Find where the given text appears and provide that cell's center as [X, Y] coordinate. 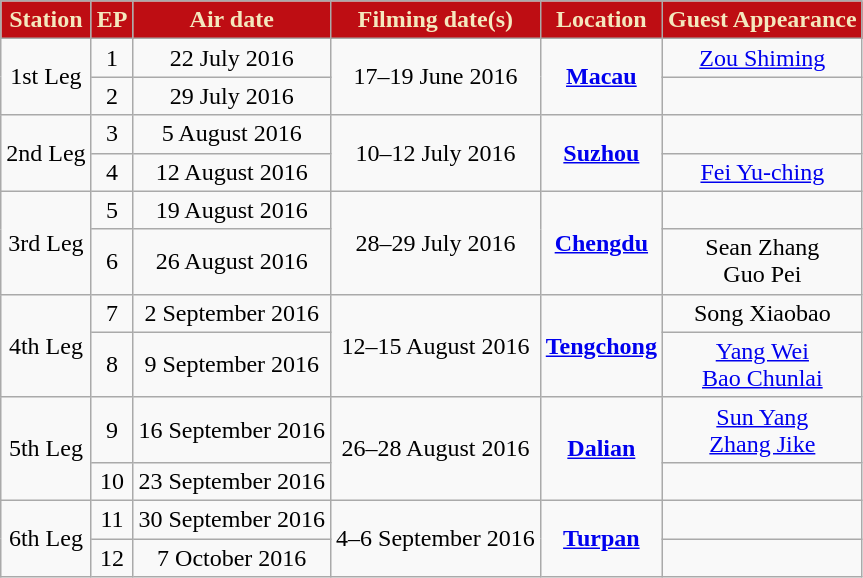
5 [112, 210]
1 [112, 58]
9 [112, 430]
Macau [601, 77]
5 August 2016 [232, 134]
Guest Appearance [762, 20]
19 August 2016 [232, 210]
Suzhou [601, 153]
17–19 June 2016 [436, 77]
7 October 2016 [232, 557]
4–6 September 2016 [436, 538]
5th Leg [46, 448]
7 [112, 313]
29 July 2016 [232, 96]
Sean ZhangGuo Pei [762, 262]
23 September 2016 [232, 481]
Fei Yu-ching [762, 172]
26 August 2016 [232, 262]
10 [112, 481]
9 September 2016 [232, 364]
2 [112, 96]
2nd Leg [46, 153]
Dalian [601, 448]
Location [601, 20]
11 [112, 519]
Sun YangZhang Jike [762, 430]
30 September 2016 [232, 519]
22 July 2016 [232, 58]
Station [46, 20]
Zou Shiming [762, 58]
8 [112, 364]
Song Xiaobao [762, 313]
Air date [232, 20]
10–12 July 2016 [436, 153]
16 September 2016 [232, 430]
12–15 August 2016 [436, 346]
6 [112, 262]
26–28 August 2016 [436, 448]
Chengdu [601, 242]
4th Leg [46, 346]
Tengchong [601, 346]
12 [112, 557]
3rd Leg [46, 242]
3 [112, 134]
4 [112, 172]
6th Leg [46, 538]
EP [112, 20]
1st Leg [46, 77]
Turpan [601, 538]
28–29 July 2016 [436, 242]
Filming date(s) [436, 20]
2 September 2016 [232, 313]
Yang WeiBao Chunlai [762, 364]
12 August 2016 [232, 172]
